Return [X, Y] of the center of cell containing provided text 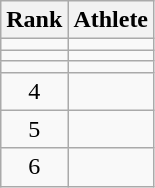
5 [34, 129]
4 [34, 91]
Rank [34, 20]
Athlete [111, 20]
6 [34, 167]
